For the text-containing cell, return its midpoint in (x, y) coordinate format. 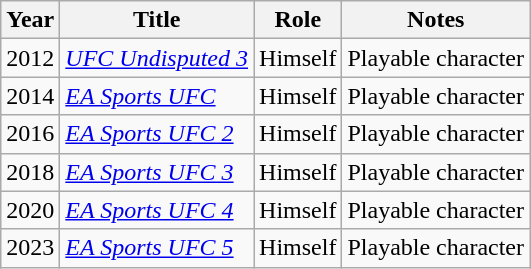
EA Sports UFC 5 (157, 248)
2012 (30, 58)
UFC Undisputed 3 (157, 58)
Title (157, 20)
Year (30, 20)
EA Sports UFC 2 (157, 134)
EA Sports UFC (157, 96)
Notes (436, 20)
2023 (30, 248)
2014 (30, 96)
EA Sports UFC 4 (157, 210)
2020 (30, 210)
2018 (30, 172)
Role (298, 20)
2016 (30, 134)
EA Sports UFC 3 (157, 172)
